Extract the (x, y) coordinate from the center of the cell holding the provided text.  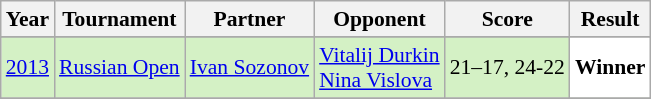
Score (508, 19)
Year (28, 19)
Tournament (120, 19)
Result (610, 19)
Russian Open (120, 68)
Winner (610, 68)
21–17, 24-22 (508, 68)
Partner (250, 19)
2013 (28, 68)
Opponent (380, 19)
Vitalij Durkin Nina Vislova (380, 68)
Ivan Sozonov (250, 68)
